Extract the (X, Y) coordinate from the center of the cell holding the provided text.  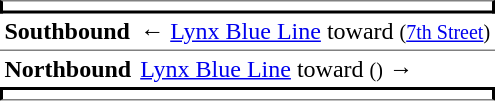
← Lynx Blue Line toward (7th Street) (316, 33)
Lynx Blue Line toward () → (316, 69)
Northbound (68, 69)
Southbound (68, 33)
